Identify which cell holds the provided text, then report its (x, y) central coordinate. 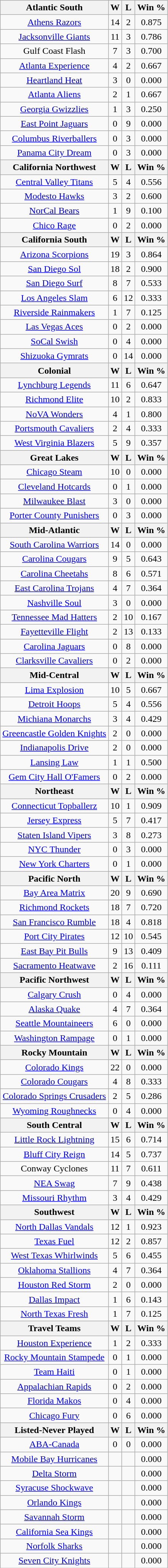
San Francisco Rumble (54, 922)
0.700 (151, 51)
16 (128, 966)
0.571 (151, 574)
0.438 (151, 1183)
South Carolina Warriors (54, 545)
Wyoming Roughnecks (54, 1111)
Portsmouth Cavaliers (54, 429)
0.143 (151, 1299)
0.900 (151, 269)
Columbus Riverballers (54, 138)
Arizona Scorpions (54, 254)
Conway Cyclones (54, 1169)
Milwaukee Blast (54, 501)
SoCal Swish (54, 341)
Michiana Monarchs (54, 719)
0.833 (151, 399)
Las Vegas Aces (54, 327)
Riverside Rainmakers (54, 312)
Shizuoka Gymrats (54, 356)
Syracuse Shockwave (54, 1488)
Central Valley Titans (54, 182)
Northeast (54, 791)
Seattle Mountaineers (54, 1023)
Missouri Rhythm (54, 1198)
Colorado Springs Crusaders (54, 1096)
East Carolina Trojans (54, 588)
Travel Teams (54, 1328)
Houston Experience (54, 1343)
Modesto Hawks (54, 196)
Fayetteville Flight (54, 631)
0.409 (151, 951)
Georgia Gwizzlies (54, 109)
Panama City Dream (54, 153)
Lima Explosion (54, 690)
Southwest (54, 1212)
Jacksonville Giants (54, 37)
15 (115, 1140)
Indianapolis Drive (54, 748)
ABA-Canada (54, 1444)
NoVA Wonders (54, 414)
Orlando Kings (54, 1502)
California South (54, 240)
Texas Fuel (54, 1241)
Porter County Punishers (54, 516)
South Central (54, 1125)
0.857 (151, 1241)
Carolina Cheetahs (54, 574)
0.690 (151, 893)
0.133 (151, 631)
Great Lakes (54, 458)
Rocky Mountain Stampede (54, 1358)
19 (115, 254)
22 (115, 1067)
Cleveland Hotcards (54, 487)
Greencastle Golden Knights (54, 733)
0.111 (151, 966)
Mobile Bay Hurricanes (54, 1459)
0.643 (151, 559)
California Northwest (54, 167)
North Texas Fresh (54, 1314)
0.864 (151, 254)
0.455 (151, 1256)
Los Angeles Slam (54, 298)
Mid-Atlantic (54, 530)
0.647 (151, 385)
Connecticut Topballerz (54, 806)
Carolina Jaguars (54, 646)
0.800 (151, 414)
Washington Rampage (54, 1038)
20 (115, 893)
0.875 (151, 22)
Nashville Soul (54, 602)
Gem City Hall O'Famers (54, 777)
Colorado Cougars (54, 1081)
Gulf Coast Flash (54, 51)
West Virginia Blazers (54, 443)
Port City Pirates (54, 937)
Chicago Steam (54, 472)
Carolina Cougars (54, 559)
Seven City Knights (54, 1560)
Delta Storm (54, 1473)
0.417 (151, 820)
0.533 (151, 283)
Lansing Law (54, 762)
Rocky Mountain (54, 1052)
Norfolk Sharks (54, 1546)
0.923 (151, 1227)
0.714 (151, 1140)
Alaska Quake (54, 1009)
North Dallas Vandals (54, 1227)
0.720 (151, 908)
Oklahoma Stallions (54, 1270)
Pacific North (54, 878)
0.286 (151, 1096)
Appalachian Rapids (54, 1386)
Richmond Rockets (54, 908)
0.167 (151, 617)
Dallas Impact (54, 1299)
0.500 (151, 762)
NorCal Bears (54, 211)
Heartland Heat (54, 80)
Detroit Hoops (54, 704)
Bluff City Reign (54, 1154)
Mid-Central (54, 675)
San Diego Surf (54, 283)
0.818 (151, 922)
Atlanta Aliens (54, 95)
Little Rock Lightning (54, 1140)
0.611 (151, 1169)
NEA Swag (54, 1183)
0.909 (151, 806)
0.273 (151, 835)
Colorado Kings (54, 1067)
Chicago Fury (54, 1415)
Lynchburg Legends (54, 385)
Tennessee Mad Hatters (54, 617)
Florida Makos (54, 1401)
West Texas Whirlwinds (54, 1256)
Pacific Northwest (54, 980)
Clarksville Cavaliers (54, 661)
Staten Island Vipers (54, 835)
Atlantic South (54, 8)
NYC Thunder (54, 849)
Houston Red Storm (54, 1285)
0.250 (151, 109)
0.600 (151, 196)
Chico Rage (54, 225)
Athens Razors (54, 22)
New York Charters (54, 864)
Savannah Storm (54, 1517)
Calgary Crush (54, 994)
Sacramento Heatwave (54, 966)
East Point Jaguars (54, 124)
Team Haiti (54, 1372)
0.100 (151, 211)
Bay Area Matrix (54, 893)
0.357 (151, 443)
Colonial (54, 370)
California Sea Kings (54, 1531)
Richmond Elite (54, 399)
Atlanta Experience (54, 66)
East Bay Pit Bulls (54, 951)
0.545 (151, 937)
0.737 (151, 1154)
Listed-Never Played (54, 1430)
San Diego Sol (54, 269)
0.786 (151, 37)
Jersey Express (54, 820)
